Identify which cell holds the provided text, then report its [x, y] central coordinate. 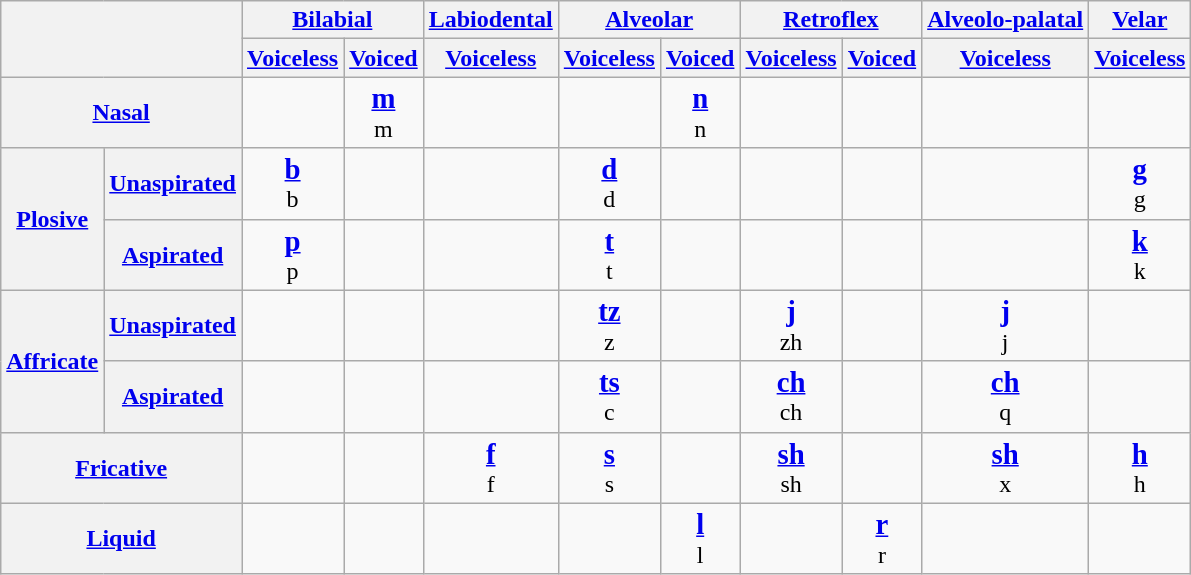
ch ch [791, 396]
sh sh [791, 468]
ch q [1006, 396]
Retroflex [831, 20]
p p [293, 254]
d d [609, 184]
m m [384, 112]
g g [1140, 184]
n n [700, 112]
Alveolo-palatal [1006, 20]
j zh [791, 326]
r r [882, 538]
t t [609, 254]
Bilabial [333, 20]
Plosive [52, 219]
Nasal [122, 112]
Velar [1140, 20]
Labiodental [490, 20]
h h [1140, 468]
Fricative [122, 468]
sh x [1006, 468]
Affricate [52, 361]
Alveolar [649, 20]
b b [293, 184]
ts c [609, 396]
l l [700, 538]
f f [490, 468]
s s [609, 468]
k k [1140, 254]
Liquid [122, 538]
j j [1006, 326]
tz z [609, 326]
